Output the [x, y] coordinate of the center of the cell containing the given text.  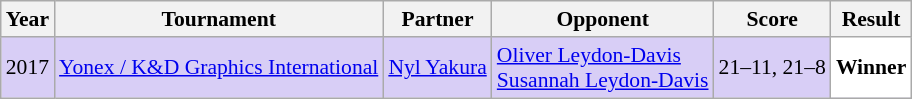
Oliver Leydon-Davis Susannah Leydon-Davis [603, 68]
2017 [28, 68]
Opponent [603, 19]
Result [872, 19]
Winner [872, 68]
Yonex / K&D Graphics International [218, 68]
Tournament [218, 19]
21–11, 21–8 [772, 68]
Score [772, 19]
Partner [437, 19]
Year [28, 19]
Nyl Yakura [437, 68]
